Capture the cell that displays the provided text and extract its [X, Y] central coordinate. 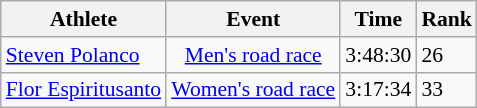
Steven Polanco [84, 55]
Athlete [84, 19]
26 [446, 55]
3:48:30 [378, 55]
33 [446, 90]
Men's road race [253, 55]
3:17:34 [378, 90]
Event [253, 19]
Women's road race [253, 90]
Time [378, 19]
Flor Espiritusanto [84, 90]
Rank [446, 19]
